Return (X, Y) of the center of cell containing provided text 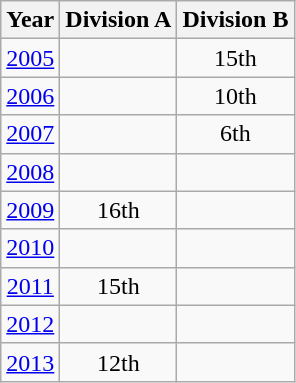
10th (236, 96)
6th (236, 134)
Division B (236, 20)
2010 (30, 248)
2011 (30, 286)
2013 (30, 362)
2009 (30, 210)
2008 (30, 172)
2012 (30, 324)
12th (118, 362)
2007 (30, 134)
2005 (30, 58)
Year (30, 20)
2006 (30, 96)
16th (118, 210)
Division A (118, 20)
